Extract the [X, Y] coordinate from the center of the cell holding the provided text.  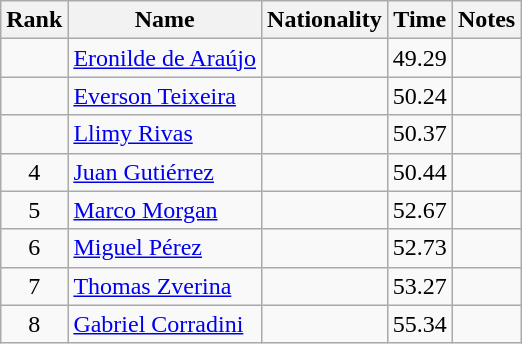
Miguel Pérez [165, 248]
55.34 [420, 324]
50.37 [420, 134]
Thomas Zverina [165, 286]
4 [34, 172]
8 [34, 324]
Gabriel Corradini [165, 324]
6 [34, 248]
Marco Morgan [165, 210]
52.67 [420, 210]
Everson Teixeira [165, 96]
Nationality [325, 20]
49.29 [420, 58]
7 [34, 286]
Llimy Rivas [165, 134]
Time [420, 20]
50.24 [420, 96]
Notes [486, 20]
53.27 [420, 286]
Name [165, 20]
50.44 [420, 172]
Eronilde de Araújo [165, 58]
52.73 [420, 248]
Rank [34, 20]
5 [34, 210]
Juan Gutiérrez [165, 172]
